Capture the cell that displays the provided text and extract its (x, y) central coordinate. 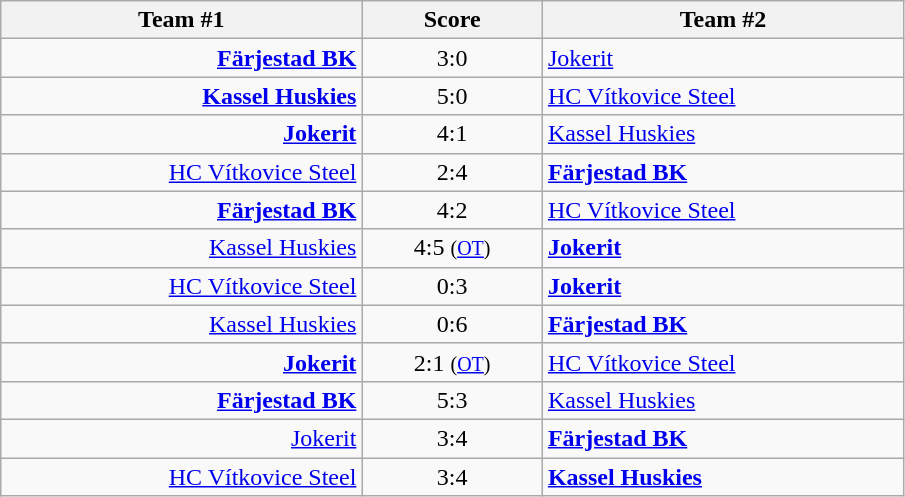
5:0 (452, 96)
0:3 (452, 286)
Team #2 (722, 20)
4:5 (OT) (452, 248)
3:0 (452, 58)
Team #1 (182, 20)
Score (452, 20)
4:1 (452, 134)
2:4 (452, 172)
4:2 (452, 210)
5:3 (452, 400)
2:1 (OT) (452, 362)
0:6 (452, 324)
